Identify which cell holds the provided text, then report its (X, Y) central coordinate. 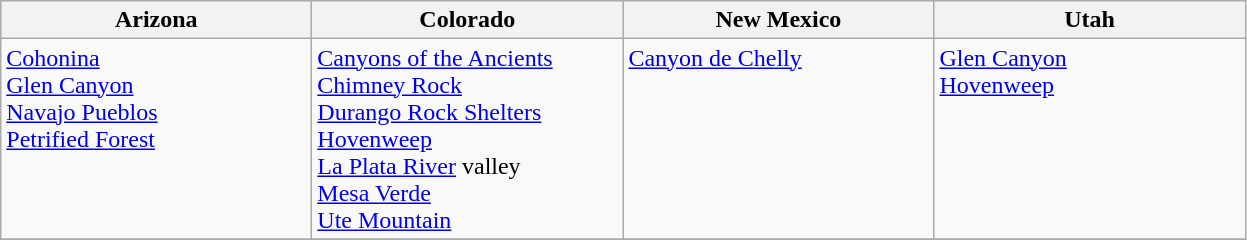
New Mexico (778, 20)
Canyons of the AncientsChimney RockDurango Rock SheltersHovenweepLa Plata River valleyMesa VerdeUte Mountain (468, 139)
Glen CanyonHovenweep (1090, 139)
Utah (1090, 20)
Colorado (468, 20)
Arizona (156, 20)
CohoninaGlen CanyonNavajo PueblosPetrified Forest (156, 139)
Canyon de Chelly (778, 139)
